Pinpoint the cell where the given text exists, returning its (X, Y) midpoint coordinate. 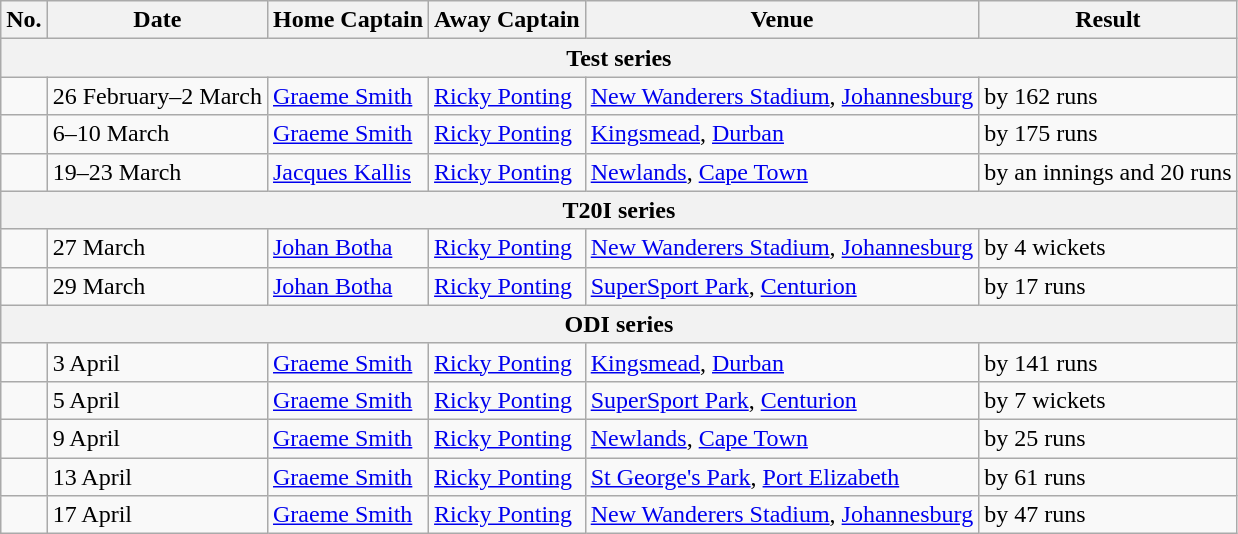
Away Captain (508, 20)
Home Captain (348, 20)
9 April (157, 438)
19–23 March (157, 172)
6–10 March (157, 134)
29 March (157, 286)
by 47 runs (1108, 515)
by 61 runs (1108, 477)
Test series (619, 58)
No. (24, 20)
St George's Park, Port Elizabeth (782, 477)
by 17 runs (1108, 286)
by 7 wickets (1108, 400)
17 April (157, 515)
26 February–2 March (157, 96)
ODI series (619, 324)
by an innings and 20 runs (1108, 172)
13 April (157, 477)
27 March (157, 248)
by 25 runs (1108, 438)
Jacques Kallis (348, 172)
by 162 runs (1108, 96)
Date (157, 20)
Venue (782, 20)
by 175 runs (1108, 134)
Result (1108, 20)
by 141 runs (1108, 362)
by 4 wickets (1108, 248)
5 April (157, 400)
T20I series (619, 210)
3 April (157, 362)
